Find where the given text appears and provide that cell's center as [X, Y] coordinate. 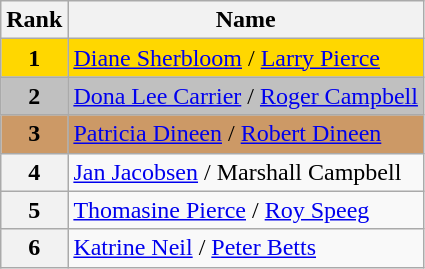
Dona Lee Carrier / Roger Campbell [246, 96]
Katrine Neil / Peter Betts [246, 248]
6 [34, 248]
Rank [34, 20]
5 [34, 210]
2 [34, 96]
Jan Jacobsen / Marshall Campbell [246, 172]
1 [34, 58]
3 [34, 134]
Thomasine Pierce / Roy Speeg [246, 210]
Diane Sherbloom / Larry Pierce [246, 58]
Name [246, 20]
4 [34, 172]
Patricia Dineen / Robert Dineen [246, 134]
